Output the [X, Y] coordinate of the center of the cell containing the given text.  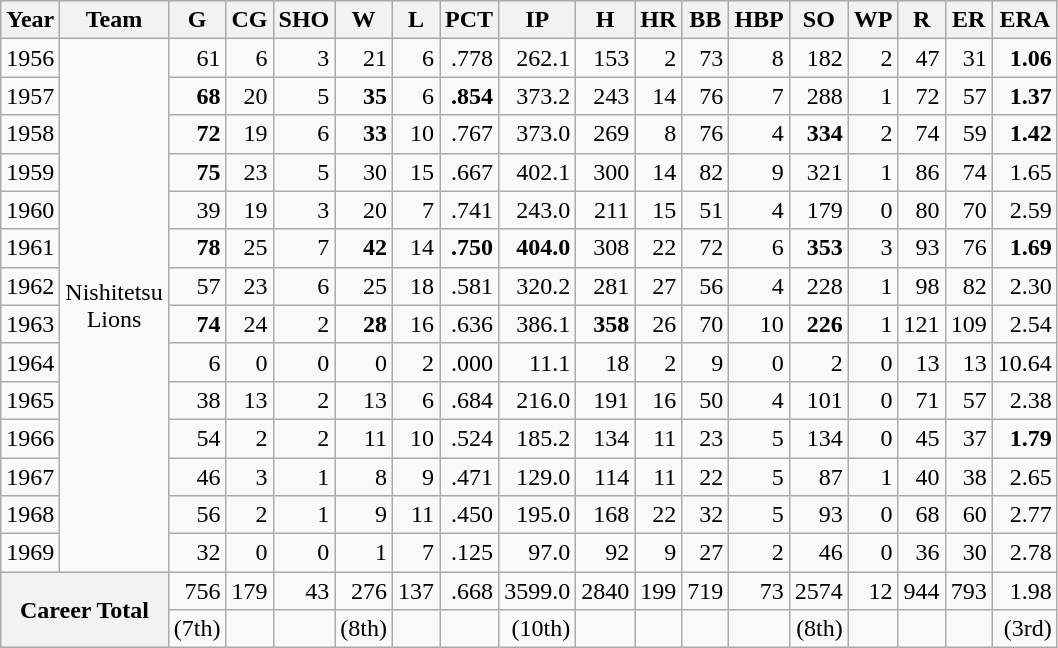
59 [968, 134]
228 [818, 286]
300 [606, 172]
1964 [30, 362]
60 [968, 515]
.581 [470, 286]
WP [873, 20]
61 [197, 58]
353 [818, 248]
1959 [30, 172]
1.06 [1024, 58]
2574 [818, 591]
121 [922, 324]
71 [922, 400]
(7th) [197, 629]
10.64 [1024, 362]
1.37 [1024, 96]
199 [658, 591]
37 [968, 438]
793 [968, 591]
.450 [470, 515]
SHO [304, 20]
50 [706, 400]
1956 [30, 58]
42 [364, 248]
.741 [470, 210]
320.2 [538, 286]
321 [818, 172]
276 [364, 591]
2840 [606, 591]
80 [922, 210]
W [364, 20]
(3rd) [1024, 629]
40 [922, 477]
2.77 [1024, 515]
1.42 [1024, 134]
.778 [470, 58]
195.0 [538, 515]
334 [818, 134]
373.0 [538, 134]
373.2 [538, 96]
BB [706, 20]
21 [364, 58]
2.54 [1024, 324]
36 [922, 553]
216.0 [538, 400]
92 [606, 553]
281 [606, 286]
24 [250, 324]
ERA [1024, 20]
R [922, 20]
182 [818, 58]
1969 [30, 553]
2.78 [1024, 553]
1968 [30, 515]
47 [922, 58]
719 [706, 591]
H [606, 20]
1967 [30, 477]
IP [538, 20]
153 [606, 58]
.854 [470, 96]
.667 [470, 172]
PCT [470, 20]
1.69 [1024, 248]
87 [818, 477]
39 [197, 210]
HBP [759, 20]
.684 [470, 400]
308 [606, 248]
168 [606, 515]
211 [606, 210]
54 [197, 438]
2.30 [1024, 286]
1962 [30, 286]
33 [364, 134]
404.0 [538, 248]
45 [922, 438]
Year [30, 20]
.524 [470, 438]
243.0 [538, 210]
35 [364, 96]
1958 [30, 134]
SO [818, 20]
43 [304, 591]
1965 [30, 400]
386.1 [538, 324]
2.65 [1024, 477]
1961 [30, 248]
.668 [470, 591]
944 [922, 591]
114 [606, 477]
2.38 [1024, 400]
1963 [30, 324]
86 [922, 172]
1.79 [1024, 438]
1957 [30, 96]
3599.0 [538, 591]
101 [818, 400]
12 [873, 591]
26 [658, 324]
756 [197, 591]
78 [197, 248]
G [197, 20]
97.0 [538, 553]
.000 [470, 362]
ER [968, 20]
243 [606, 96]
269 [606, 134]
28 [364, 324]
11.1 [538, 362]
185.2 [538, 438]
L [416, 20]
98 [922, 286]
137 [416, 591]
Nishitetsu Lions [114, 306]
31 [968, 58]
51 [706, 210]
262.1 [538, 58]
358 [606, 324]
109 [968, 324]
HR [658, 20]
.750 [470, 248]
(10th) [538, 629]
1960 [30, 210]
2.59 [1024, 210]
Team [114, 20]
.767 [470, 134]
402.1 [538, 172]
.471 [470, 477]
Career Total [84, 610]
CG [250, 20]
129.0 [538, 477]
226 [818, 324]
.636 [470, 324]
191 [606, 400]
1.65 [1024, 172]
1966 [30, 438]
75 [197, 172]
288 [818, 96]
1.98 [1024, 591]
.125 [470, 553]
